Identify which cell holds the provided text, then report its [X, Y] central coordinate. 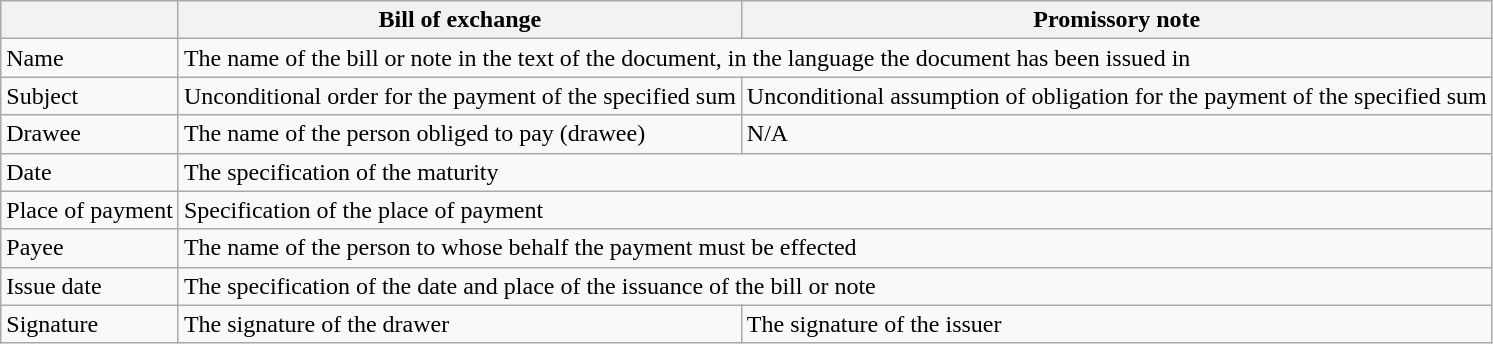
The specification of the date and place of the issuance of the bill or note [835, 286]
Payee [90, 248]
The name of the person obliged to pay (drawee) [460, 134]
Name [90, 58]
Place of payment [90, 210]
Bill of exchange [460, 20]
Issue date [90, 286]
Subject [90, 96]
Signature [90, 324]
Unconditional order for the payment of the specified sum [460, 96]
The name of the bill or note in the text of the document, in the language the document has been issued in [835, 58]
The specification of the maturity [835, 172]
The signature of the issuer [1116, 324]
Drawee [90, 134]
Date [90, 172]
Unconditional assumption of obligation for the payment of the specified sum [1116, 96]
N/A [1116, 134]
Specification of the place of payment [835, 210]
The name of the person to whose behalf the payment must be effected [835, 248]
The signature of the drawer [460, 324]
Promissory note [1116, 20]
